Search for the cell housing the specified text and yield its (X, Y) center coordinate. 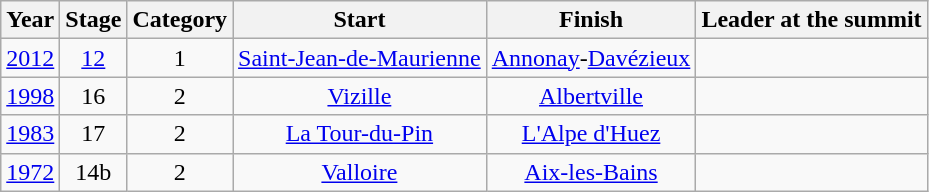
2012 (30, 58)
Vizille (360, 96)
Albertville (591, 96)
14b (94, 172)
17 (94, 134)
Aix-les-Bains (591, 172)
La Tour-du-Pin (360, 134)
1983 (30, 134)
Saint-Jean-de-Maurienne (360, 58)
L'Alpe d'Huez (591, 134)
16 (94, 96)
1 (180, 58)
Annonay-Davézieux (591, 58)
Valloire (360, 172)
Start (360, 20)
Category (180, 20)
Year (30, 20)
1972 (30, 172)
Leader at the summit (812, 20)
Stage (94, 20)
12 (94, 58)
Finish (591, 20)
1998 (30, 96)
